Locate the cell with the specified text and output its (X, Y) center coordinate. 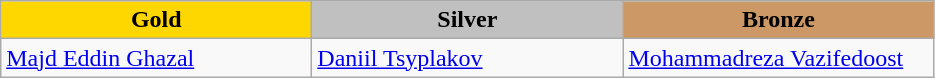
Daniil Tsyplakov (468, 58)
Silver (468, 20)
Mohammadreza Vazifedoost (778, 58)
Gold (156, 20)
Bronze (778, 20)
Majd Eddin Ghazal (156, 58)
